Search for the cell housing the specified text and yield its [x, y] center coordinate. 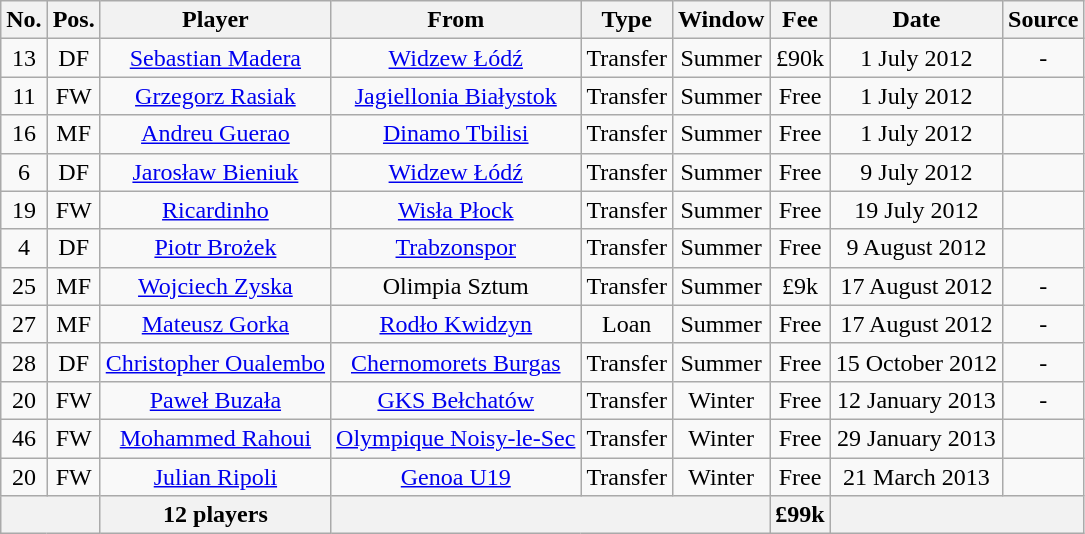
Date [916, 20]
Julian Ripoli [215, 477]
No. [24, 20]
Mateusz Gorka [215, 324]
Fee [800, 20]
Ricardinho [215, 210]
Loan [627, 324]
46 [24, 438]
From [456, 20]
Christopher Oualembo [215, 362]
Piotr Brożek [215, 248]
27 [24, 324]
29 January 2013 [916, 438]
Jagiellonia Białystok [456, 96]
Paweł Buzała [215, 400]
9 July 2012 [916, 172]
21 March 2013 [916, 477]
Andreu Guerao [215, 134]
Window [720, 20]
£90k [800, 58]
15 October 2012 [916, 362]
Sebastian Madera [215, 58]
Jarosław Bieniuk [215, 172]
9 August 2012 [916, 248]
£99k [800, 515]
19 [24, 210]
13 [24, 58]
4 [24, 248]
Olympique Noisy-le-Sec [456, 438]
12 January 2013 [916, 400]
12 players [215, 515]
16 [24, 134]
25 [24, 286]
Trabzonspor [456, 248]
Type [627, 20]
Genoa U19 [456, 477]
£9k [800, 286]
Chernomorets Burgas [456, 362]
Mohammed Rahoui [215, 438]
28 [24, 362]
Player [215, 20]
Source [1044, 20]
Wojciech Zyska [215, 286]
Rodło Kwidzyn [456, 324]
Grzegorz Rasiak [215, 96]
GKS Bełchatów [456, 400]
Olimpia Sztum [456, 286]
Dinamo Tbilisi [456, 134]
Wisła Płock [456, 210]
6 [24, 172]
11 [24, 96]
19 July 2012 [916, 210]
Pos. [74, 20]
